Determine the (X, Y) coordinate at the center of the cell enclosing the given text.  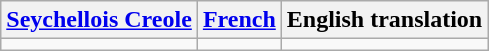
French (239, 20)
Seychellois Creole (100, 20)
English translation (384, 20)
